Return the [X, Y] coordinate for the center point of the cell that contains the specified text.  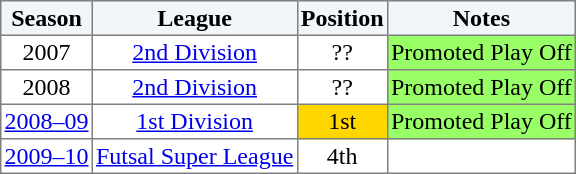
League [194, 18]
4th [342, 156]
1st [342, 121]
2008 [47, 87]
2007 [47, 52]
Notes [481, 18]
2009–10 [47, 156]
2008–09 [47, 121]
1st Division [194, 121]
Season [47, 18]
Futsal Super League [194, 156]
Position [342, 18]
